Return the [X, Y] coordinate for the center point of the cell that contains the specified text.  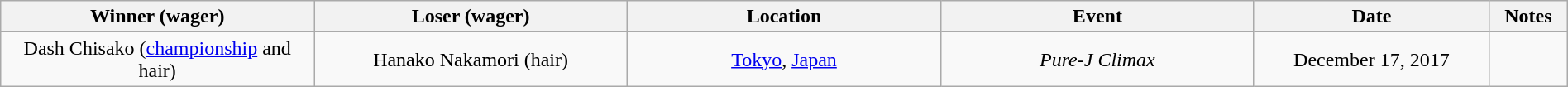
Winner (wager) [157, 17]
December 17, 2017 [1371, 60]
Date [1371, 17]
Pure-J Climax [1097, 60]
Notes [1528, 17]
Tokyo, Japan [784, 60]
Event [1097, 17]
Location [784, 17]
Loser (wager) [471, 17]
Hanako Nakamori (hair) [471, 60]
Dash Chisako (championship and hair) [157, 60]
